Locate the cell with the specified text and output its (x, y) center coordinate. 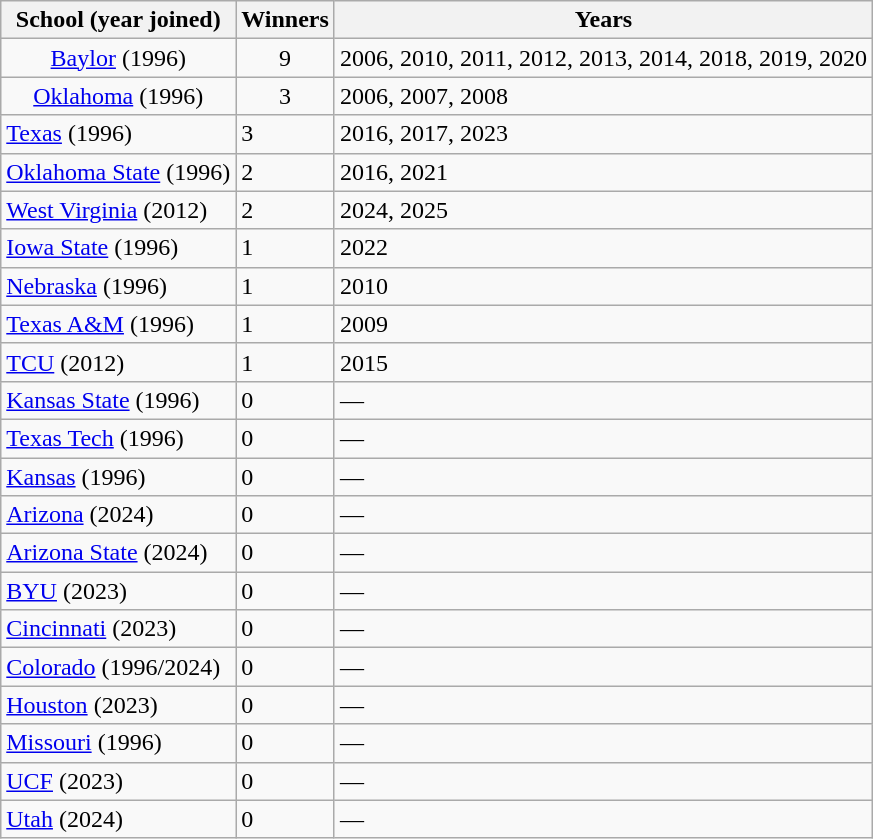
Baylor (1996) (118, 58)
2010 (603, 286)
Cincinnati (2023) (118, 629)
Years (603, 20)
Oklahoma State (1996) (118, 172)
Utah (2024) (118, 819)
Missouri (1996) (118, 743)
TCU (2012) (118, 362)
2016, 2017, 2023 (603, 134)
Oklahoma (1996) (118, 96)
Houston (2023) (118, 705)
2006, 2007, 2008 (603, 96)
Iowa State (1996) (118, 248)
2009 (603, 324)
Texas (1996) (118, 134)
2024, 2025 (603, 210)
9 (286, 58)
2015 (603, 362)
2022 (603, 248)
2016, 2021 (603, 172)
Kansas (1996) (118, 477)
Kansas State (1996) (118, 400)
Arizona State (2024) (118, 553)
School (year joined) (118, 20)
Colorado (1996/2024) (118, 667)
2006, 2010, 2011, 2012, 2013, 2014, 2018, 2019, 2020 (603, 58)
Texas A&M (1996) (118, 324)
Winners (286, 20)
UCF (2023) (118, 781)
Nebraska (1996) (118, 286)
West Virginia (2012) (118, 210)
Arizona (2024) (118, 515)
Texas Tech (1996) (118, 438)
BYU (2023) (118, 591)
